For the text-containing cell, return its midpoint in (X, Y) coordinate format. 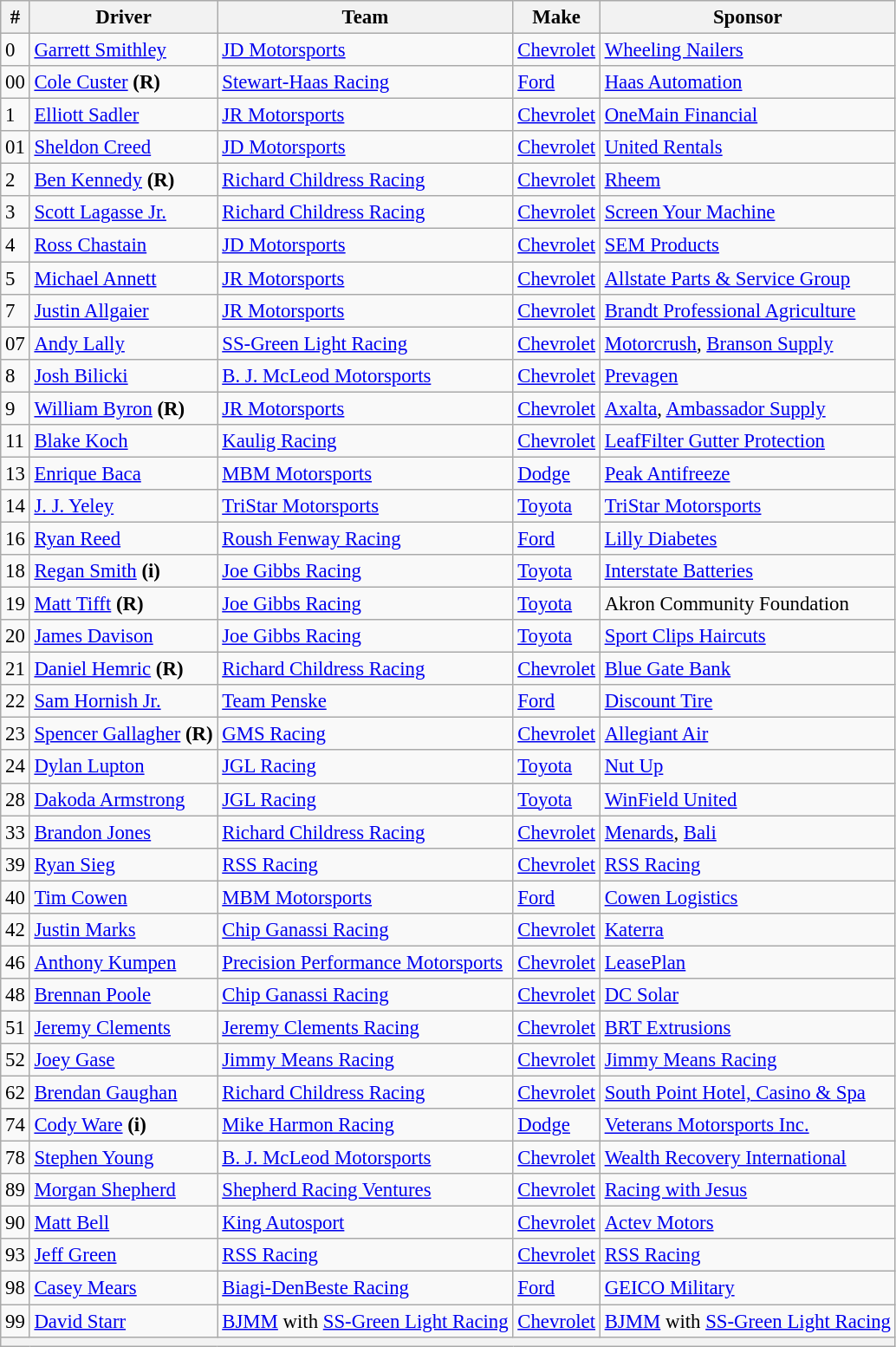
Dakoda Armstrong (123, 799)
Lilly Diabetes (747, 538)
LeasePlan (747, 962)
3 (16, 212)
Scott Lagasse Jr. (123, 212)
00 (16, 82)
SEM Products (747, 245)
18 (16, 571)
Sheldon Creed (123, 147)
South Point Hotel, Casino & Spa (747, 1093)
1 (16, 115)
Haas Automation (747, 82)
Motorcrush, Branson Supply (747, 343)
98 (16, 1288)
Justin Allgaier (123, 310)
# (16, 17)
DC Solar (747, 995)
39 (16, 864)
Sam Hornish Jr. (123, 701)
01 (16, 147)
Make (556, 17)
Jeremy Clements Racing (366, 1027)
4 (16, 245)
Ben Kennedy (R) (123, 180)
Racing with Jesus (747, 1190)
Ryan Sieg (123, 864)
Katerra (747, 930)
Veterans Motorsports Inc. (747, 1125)
23 (16, 734)
David Starr (123, 1321)
Jeremy Clements (123, 1027)
Dylan Lupton (123, 767)
GEICO Military (747, 1288)
Driver (123, 17)
Ross Chastain (123, 245)
Josh Bilicki (123, 375)
Menards, Bali (747, 832)
99 (16, 1321)
22 (16, 701)
Akron Community Foundation (747, 604)
Mike Harmon Racing (366, 1125)
Wealth Recovery International (747, 1158)
Team (366, 17)
Blake Koch (123, 441)
07 (16, 343)
90 (16, 1223)
21 (16, 669)
BRT Extrusions (747, 1027)
40 (16, 897)
52 (16, 1060)
24 (16, 767)
2 (16, 180)
Brendan Gaughan (123, 1093)
Morgan Shepherd (123, 1190)
WinField United (747, 799)
Kaulig Racing (366, 441)
Allstate Parts & Service Group (747, 278)
89 (16, 1190)
Stewart-Haas Racing (366, 82)
46 (16, 962)
Cole Custer (R) (123, 82)
Cowen Logistics (747, 897)
Andy Lally (123, 343)
28 (16, 799)
20 (16, 636)
8 (16, 375)
74 (16, 1125)
Brennan Poole (123, 995)
Nut Up (747, 767)
Joey Gase (123, 1060)
J. J. Yeley (123, 506)
93 (16, 1256)
11 (16, 441)
7 (16, 310)
Matt Tifft (R) (123, 604)
Spencer Gallagher (R) (123, 734)
Screen Your Machine (747, 212)
Shepherd Racing Ventures (366, 1190)
United Rentals (747, 147)
Axalta, Ambassador Supply (747, 408)
Regan Smith (i) (123, 571)
Casey Mears (123, 1288)
Actev Motors (747, 1223)
Allegiant Air (747, 734)
5 (16, 278)
42 (16, 930)
Michael Annett (123, 278)
OneMain Financial (747, 115)
Precision Performance Motorsports (366, 962)
Cody Ware (i) (123, 1125)
13 (16, 473)
0 (16, 50)
51 (16, 1027)
Ryan Reed (123, 538)
16 (16, 538)
Sport Clips Haircuts (747, 636)
James Davison (123, 636)
Jeff Green (123, 1256)
Anthony Kumpen (123, 962)
Enrique Baca (123, 473)
Interstate Batteries (747, 571)
Team Penske (366, 701)
LeafFilter Gutter Protection (747, 441)
Biagi-DenBeste Racing (366, 1288)
William Byron (R) (123, 408)
King Autosport (366, 1223)
Prevagen (747, 375)
Peak Antifreeze (747, 473)
SS-Green Light Racing (366, 343)
Daniel Hemric (R) (123, 669)
Brandt Professional Agriculture (747, 310)
Brandon Jones (123, 832)
Roush Fenway Racing (366, 538)
Sponsor (747, 17)
Matt Bell (123, 1223)
Blue Gate Bank (747, 669)
48 (16, 995)
33 (16, 832)
Elliott Sadler (123, 115)
19 (16, 604)
GMS Racing (366, 734)
62 (16, 1093)
9 (16, 408)
Discount Tire (747, 701)
Justin Marks (123, 930)
Tim Cowen (123, 897)
Rheem (747, 180)
14 (16, 506)
78 (16, 1158)
Garrett Smithley (123, 50)
Stephen Young (123, 1158)
Wheeling Nailers (747, 50)
